Output the [x, y] coordinate of the center of the cell containing the given text.  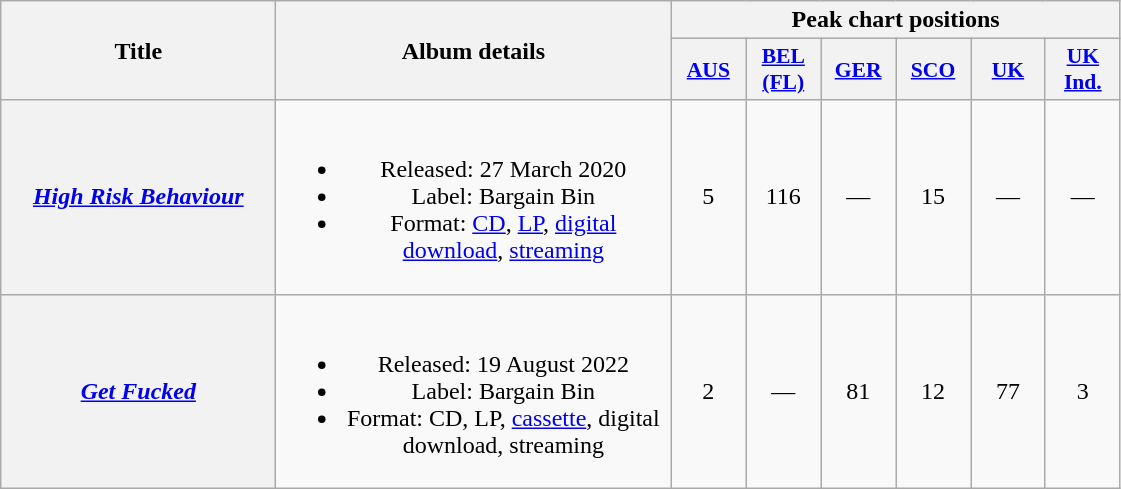
Peak chart positions [896, 20]
Released: 27 March 2020Label: Bargain BinFormat: CD, LP, digital download, streaming [474, 197]
81 [858, 391]
Album details [474, 50]
77 [1008, 391]
2 [708, 391]
3 [1082, 391]
5 [708, 197]
UK Ind. [1082, 70]
Get Fucked [138, 391]
BEL(FL) [784, 70]
UK [1008, 70]
SCO [934, 70]
GER [858, 70]
Released: 19 August 2022Label: Bargain BinFormat: CD, LP, cassette, digital download, streaming [474, 391]
AUS [708, 70]
116 [784, 197]
High Risk Behaviour [138, 197]
Title [138, 50]
15 [934, 197]
12 [934, 391]
